Pinpoint the cell where the given text exists, returning its [x, y] midpoint coordinate. 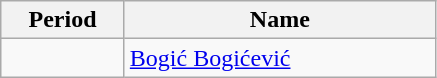
Period [63, 20]
Name [280, 20]
Bogić Bogićević [280, 58]
